Return (x, y) of the center of cell containing provided text 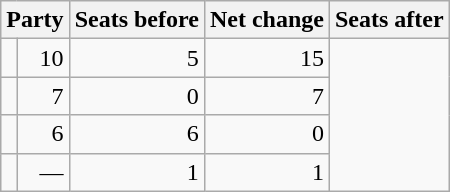
Party (35, 20)
Net change (266, 20)
5 (136, 58)
— (43, 172)
15 (266, 58)
Seats before (136, 20)
Seats after (389, 20)
10 (43, 58)
